Detect which cell encompasses the target text, then output its [x, y] center coordinate. 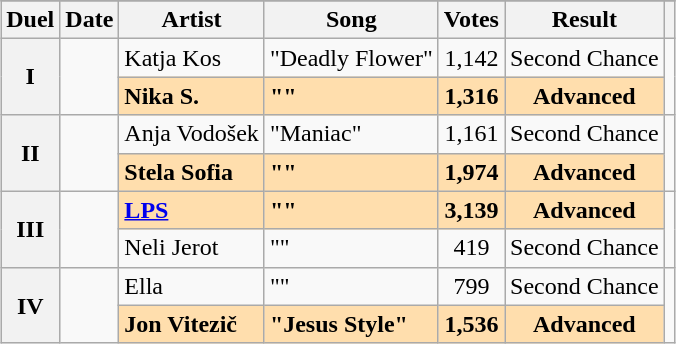
Result [584, 20]
I [30, 77]
II [30, 153]
"Jesus Style" [351, 324]
IV [30, 305]
Duel [30, 20]
Artist [192, 20]
Votes [471, 20]
LPS [192, 210]
1,536 [471, 324]
1,974 [471, 172]
Ella [192, 286]
Stela Sofia [192, 172]
419 [471, 248]
3,139 [471, 210]
1,316 [471, 96]
"Deadly Flower" [351, 58]
Nika S. [192, 96]
1,161 [471, 134]
"Maniac" [351, 134]
Song [351, 20]
1,142 [471, 58]
799 [471, 286]
Anja Vodošek [192, 134]
Jon Vitezič [192, 324]
Neli Jerot [192, 248]
III [30, 229]
Katja Kos [192, 58]
Date [90, 20]
